Determine the (X, Y) coordinate at the center of the cell enclosing the given text.  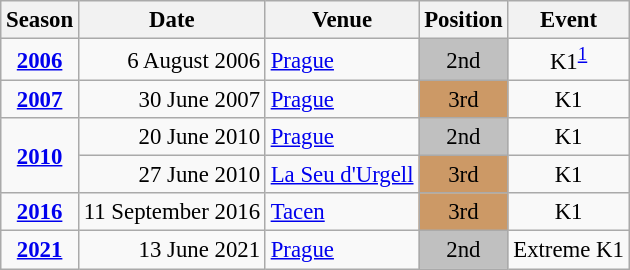
11 September 2016 (172, 213)
13 June 2021 (172, 250)
27 June 2010 (172, 175)
6 August 2006 (172, 60)
20 June 2010 (172, 137)
Tacen (342, 213)
2016 (40, 213)
K11 (568, 60)
30 June 2007 (172, 100)
Season (40, 20)
La Seu d'Urgell (342, 175)
Venue (342, 20)
Date (172, 20)
2010 (40, 156)
2006 (40, 60)
Event (568, 20)
Extreme K1 (568, 250)
2021 (40, 250)
Position (464, 20)
2007 (40, 100)
